Scan for the cell matching the given text and deliver its (X, Y) coordinate at center. 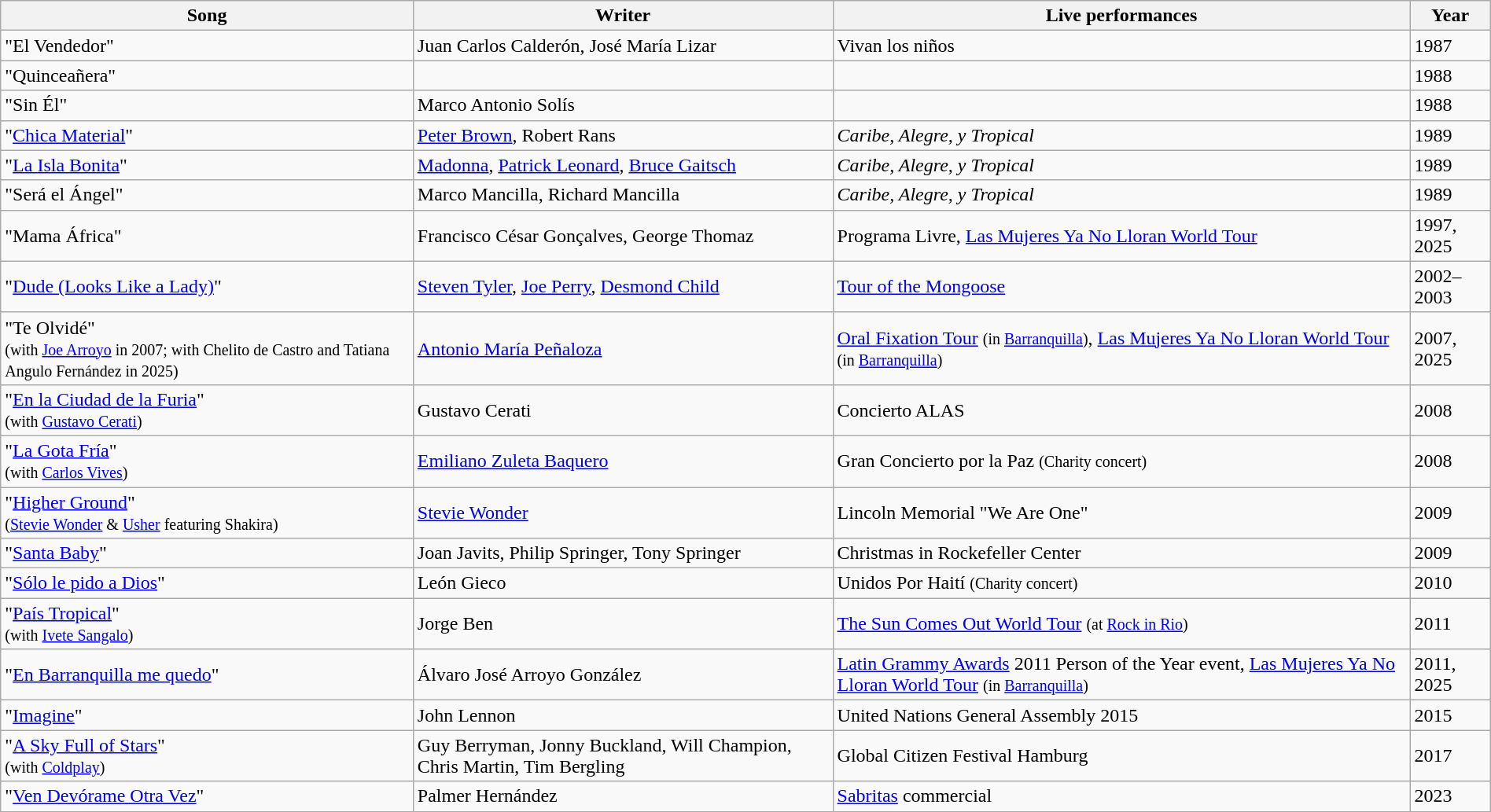
Antonio María Peñaloza (623, 348)
1987 (1450, 46)
Sabritas commercial (1121, 796)
"Será el Ángel" (208, 195)
Emiliano Zuleta Baquero (623, 461)
2002–2003 (1450, 286)
León Gieco (623, 583)
Christmas in Rockefeller Center (1121, 553)
Year (1450, 16)
"Imagine" (208, 715)
Steven Tyler, Joe Perry, Desmond Child (623, 286)
"Mama África" (208, 236)
Álvaro José Arroyo González (623, 674)
"Dude (Looks Like a Lady)" (208, 286)
Madonna, Patrick Leonard, Bruce Gaitsch (623, 165)
Francisco César Gonçalves, George Thomaz (623, 236)
Jorge Ben (623, 624)
"A Sky Full of Stars" (with Coldplay) (208, 756)
2007, 2025 (1450, 348)
Marco Antonio Solís (623, 105)
"País Tropical" (with Ivete Sangalo) (208, 624)
Marco Mancilla, Richard Mancilla (623, 195)
Juan Carlos Calderón, José María Lizar (623, 46)
John Lennon (623, 715)
Live performances (1121, 16)
"Sólo le pido a Dios" (208, 583)
"En la Ciudad de la Furia" (with Gustavo Cerati) (208, 410)
2023 (1450, 796)
"El Vendedor" (208, 46)
2011, 2025 (1450, 674)
"Ven Devórame Otra Vez" (208, 796)
Oral Fixation Tour (in Barranquilla), Las Mujeres Ya No Lloran World Tour (in Barranquilla) (1121, 348)
Unidos Por Haití (Charity concert) (1121, 583)
2011 (1450, 624)
"Te Olvidé" (with Joe Arroyo in 2007; with Chelito de Castro and Tatiana Angulo Fernández in 2025) (208, 348)
Peter Brown, Robert Rans (623, 135)
2015 (1450, 715)
1997, 2025 (1450, 236)
2010 (1450, 583)
Programa Livre, Las Mujeres Ya No Lloran World Tour (1121, 236)
The Sun Comes Out World Tour (at Rock in Rio) (1121, 624)
Guy Berryman, Jonny Buckland, Will Champion, Chris Martin, Tim Bergling (623, 756)
Gran Concierto por la Paz (Charity concert) (1121, 461)
"La Isla Bonita" (208, 165)
"Quinceañera" (208, 75)
"Higher Ground" (Stevie Wonder & Usher featuring Shakira) (208, 513)
Stevie Wonder (623, 513)
2017 (1450, 756)
Writer (623, 16)
Lincoln Memorial "We Are One" (1121, 513)
"Chica Material" (208, 135)
United Nations General Assembly 2015 (1121, 715)
"Santa Baby" (208, 553)
Vivan los niños (1121, 46)
Tour of the Mongoose (1121, 286)
Joan Javits, Philip Springer, Tony Springer (623, 553)
Gustavo Cerati (623, 410)
"Sin Él" (208, 105)
"La Gota Fría" (with Carlos Vives) (208, 461)
Palmer Hernández (623, 796)
Latin Grammy Awards 2011 Person of the Year event, Las Mujeres Ya No Lloran World Tour (in Barranquilla) (1121, 674)
Global Citizen Festival Hamburg (1121, 756)
Song (208, 16)
Concierto ALAS (1121, 410)
"En Barranquilla me quedo" (208, 674)
